Detect which cell encompasses the target text, then output its (X, Y) center coordinate. 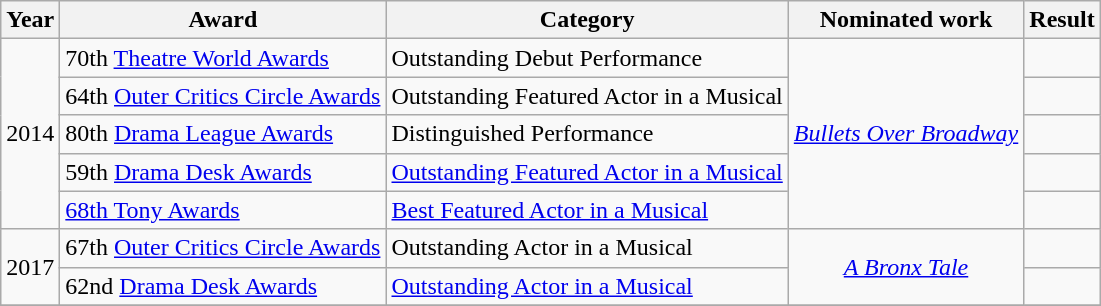
70th Theatre World Awards (223, 58)
64th Outer Critics Circle Awards (223, 96)
A Bronx Tale (906, 267)
80th Drama League Awards (223, 134)
59th Drama Desk Awards (223, 172)
Year (30, 20)
62nd Drama Desk Awards (223, 286)
2017 (30, 267)
Category (587, 20)
2014 (30, 134)
Award (223, 20)
68th Tony Awards (223, 210)
Bullets Over Broadway (906, 134)
Result (1062, 20)
Best Featured Actor in a Musical (587, 210)
Distinguished Performance (587, 134)
Outstanding Debut Performance (587, 58)
Nominated work (906, 20)
67th Outer Critics Circle Awards (223, 248)
